Extract the [x, y] coordinate from the center of the cell holding the provided text.  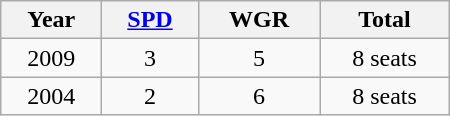
6 [259, 96]
2004 [52, 96]
WGR [259, 20]
SPD [150, 20]
Year [52, 20]
Total [385, 20]
2 [150, 96]
3 [150, 58]
5 [259, 58]
2009 [52, 58]
